Capture the cell that displays the provided text and extract its [x, y] central coordinate. 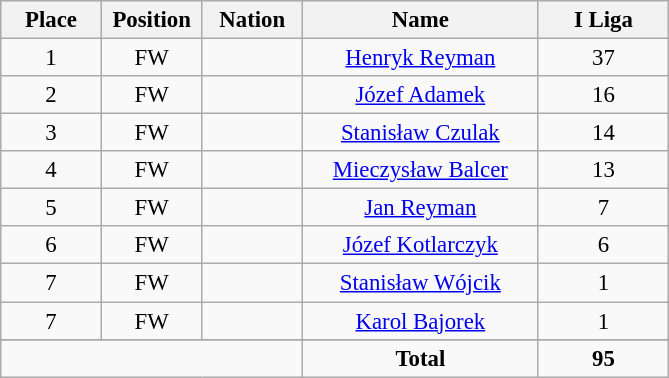
13 [604, 170]
Józef Kotlarczyk [421, 245]
Stanisław Czulak [421, 133]
Stanisław Wójcik [421, 283]
Position [152, 20]
Place [52, 20]
14 [604, 133]
16 [604, 95]
95 [604, 358]
5 [52, 208]
Karol Bajorek [421, 321]
Mieczysław Balcer [421, 170]
Jan Reyman [421, 208]
Total [421, 358]
Nation [252, 20]
37 [604, 58]
3 [52, 133]
I Liga [604, 20]
Józef Adamek [421, 95]
Henryk Reyman [421, 58]
2 [52, 95]
Name [421, 20]
4 [52, 170]
